Return the (x, y) coordinate for the center point of the cell that contains the specified text.  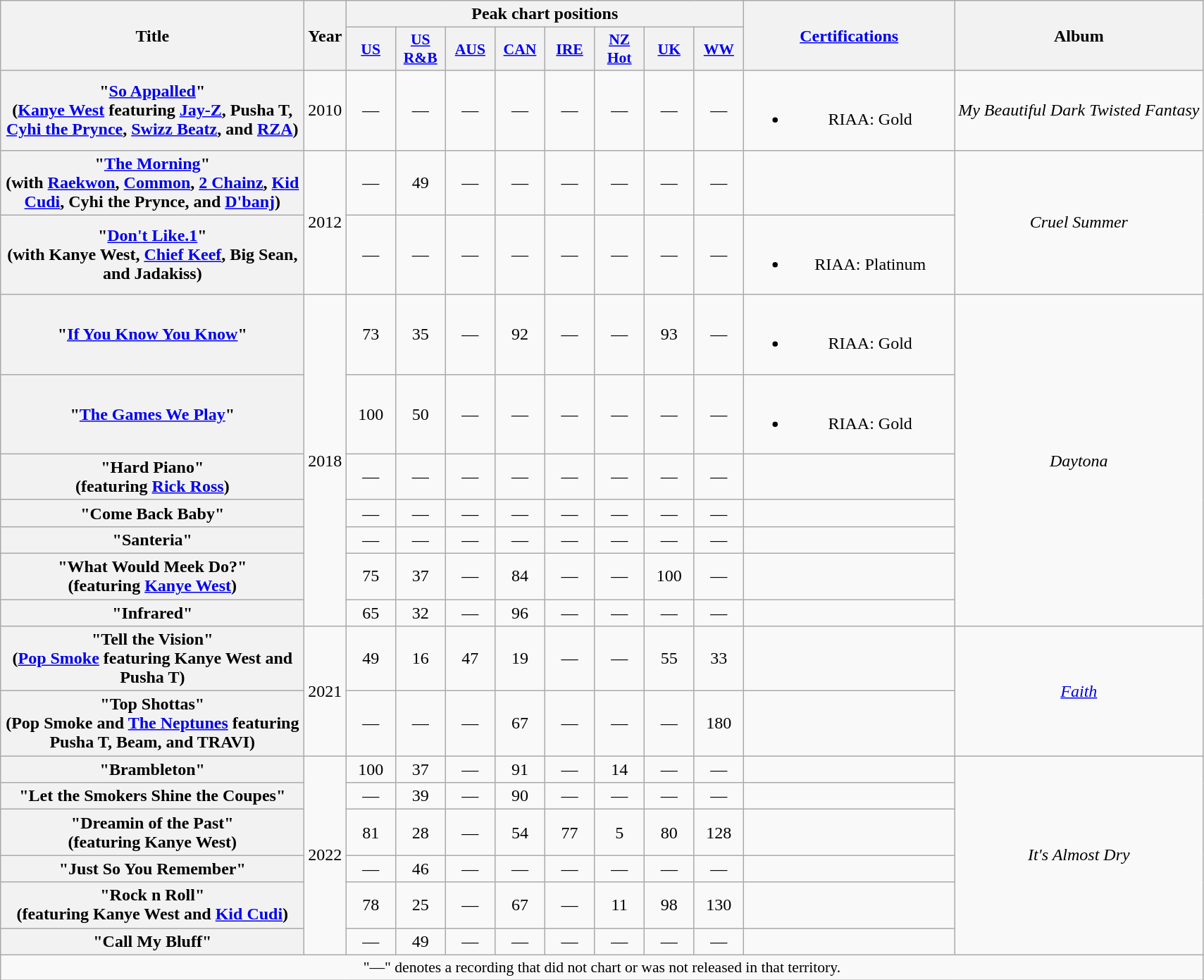
US (371, 49)
"Don't Like.1"(with Kanye West, Chief Keef, Big Sean, and Jadakiss) (152, 255)
"If You Know You Know" (152, 334)
91 (520, 769)
Certifications (850, 35)
RIAA: Platinum (850, 255)
46 (420, 869)
47 (471, 659)
81 (371, 833)
65 (371, 612)
2012 (325, 223)
90 (520, 796)
73 (371, 334)
"Just So You Remember" (152, 869)
14 (620, 769)
19 (520, 659)
NZHot (620, 49)
78 (371, 905)
92 (520, 334)
"Top Shottas"(Pop Smoke and The Neptunes featuring Pusha T, Beam, and TRAVI) (152, 724)
"Come Back Baby" (152, 513)
93 (669, 334)
2010 (325, 110)
"The Games We Play" (152, 414)
"Tell the Vision"(Pop Smoke featuring Kanye West and Pusha T) (152, 659)
Peak chart positions (545, 14)
35 (420, 334)
180 (719, 724)
Cruel Summer (1079, 223)
CAN (520, 49)
2021 (325, 691)
75 (371, 576)
11 (620, 905)
96 (520, 612)
"Infrared" (152, 612)
"Dreamin of the Past"(featuring Kanye West) (152, 833)
16 (420, 659)
5 (620, 833)
WW (719, 49)
IRE (569, 49)
"The Morning"(with Raekwon, Common, 2 Chainz, Kid Cudi, Cyhi the Prynce, and D'banj) (152, 182)
"Brambleton" (152, 769)
Title (152, 35)
"Rock n Roll"(featuring Kanye West and Kid Cudi) (152, 905)
AUS (471, 49)
80 (669, 833)
98 (669, 905)
55 (669, 659)
"So Appalled"(Kanye West featuring Jay-Z, Pusha T, Cyhi the Prynce, Swizz Beatz, and RZA) (152, 110)
84 (520, 576)
50 (420, 414)
"Santeria" (152, 540)
130 (719, 905)
It's Almost Dry (1079, 855)
Faith (1079, 691)
28 (420, 833)
32 (420, 612)
My Beautiful Dark Twisted Fantasy (1079, 110)
Year (325, 35)
"Hard Piano"(featuring Rick Ross) (152, 476)
54 (520, 833)
"Call My Bluff" (152, 941)
"—" denotes a recording that did not chart or was not released in that territory. (602, 967)
25 (420, 905)
"What Would Meek Do?"(featuring Kanye West) (152, 576)
33 (719, 659)
Daytona (1079, 460)
2018 (325, 460)
USR&B (420, 49)
77 (569, 833)
39 (420, 796)
2022 (325, 855)
"Let the Smokers Shine the Coupes" (152, 796)
UK (669, 49)
128 (719, 833)
Album (1079, 35)
